Capture the cell that displays the provided text and extract its [x, y] central coordinate. 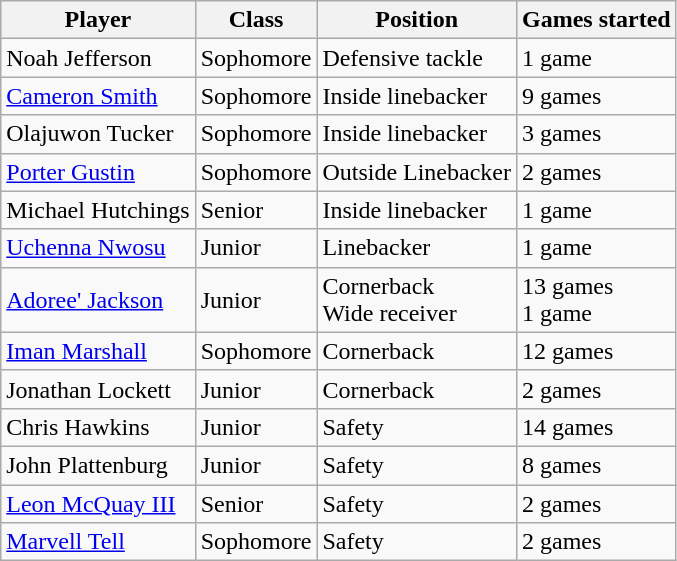
Games started [597, 20]
Outside Linebacker [417, 172]
Marvell Tell [98, 542]
12 games [597, 351]
Adoree' Jackson [98, 300]
Position [417, 20]
Uchenna Nwosu [98, 248]
3 games [597, 134]
9 games [597, 96]
Cameron Smith [98, 96]
Chris Hawkins [98, 427]
Defensive tackle [417, 58]
Porter Gustin [98, 172]
14 games [597, 427]
Linebacker [417, 248]
Cornerback Wide receiver [417, 300]
Iman Marshall [98, 351]
Leon McQuay III [98, 503]
Player [98, 20]
Jonathan Lockett [98, 389]
13 games 1 game [597, 300]
Noah Jefferson [98, 58]
Olajuwon Tucker [98, 134]
John Plattenburg [98, 465]
8 games [597, 465]
Class [256, 20]
Michael Hutchings [98, 210]
